Determine the (x, y) coordinate at the center of the cell enclosing the given text.  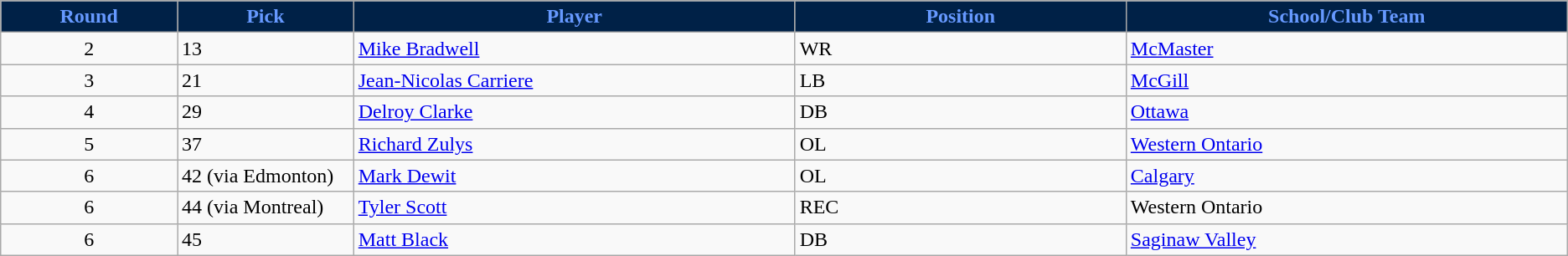
3 (89, 80)
44 (via Montreal) (266, 207)
McMaster (1347, 49)
WR (960, 49)
42 (via Edmonton) (266, 176)
13 (266, 49)
McGill (1347, 80)
45 (266, 239)
Saginaw Valley (1347, 239)
37 (266, 144)
LB (960, 80)
Delroy Clarke (575, 112)
Calgary (1347, 176)
Matt Black (575, 239)
29 (266, 112)
Jean-Nicolas Carriere (575, 80)
Tyler Scott (575, 207)
5 (89, 144)
Ottawa (1347, 112)
Mike Bradwell (575, 49)
4 (89, 112)
Pick (266, 17)
School/Club Team (1347, 17)
2 (89, 49)
Player (575, 17)
REC (960, 207)
Round (89, 17)
21 (266, 80)
Position (960, 17)
Mark Dewit (575, 176)
Richard Zulys (575, 144)
